Scan for the cell matching the given text and deliver its [X, Y] coordinate at center. 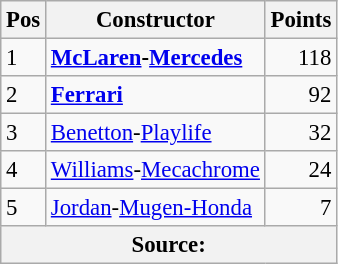
4 [24, 170]
24 [300, 170]
1 [24, 58]
Points [300, 20]
Jordan-Mugen-Honda [156, 208]
3 [24, 133]
Benetton-Playlife [156, 133]
Williams-Mecachrome [156, 170]
McLaren-Mercedes [156, 58]
7 [300, 208]
118 [300, 58]
2 [24, 95]
Pos [24, 20]
32 [300, 133]
Constructor [156, 20]
92 [300, 95]
Ferrari [156, 95]
Source: [169, 245]
5 [24, 208]
